Find where the given text appears and provide that cell's center as (X, Y) coordinate. 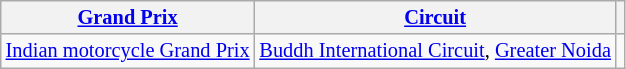
Circuit (434, 17)
Indian motorcycle Grand Prix (128, 51)
Grand Prix (128, 17)
Buddh International Circuit, Greater Noida (434, 51)
